Determine the [X, Y] coordinate at the center of the cell enclosing the given text.  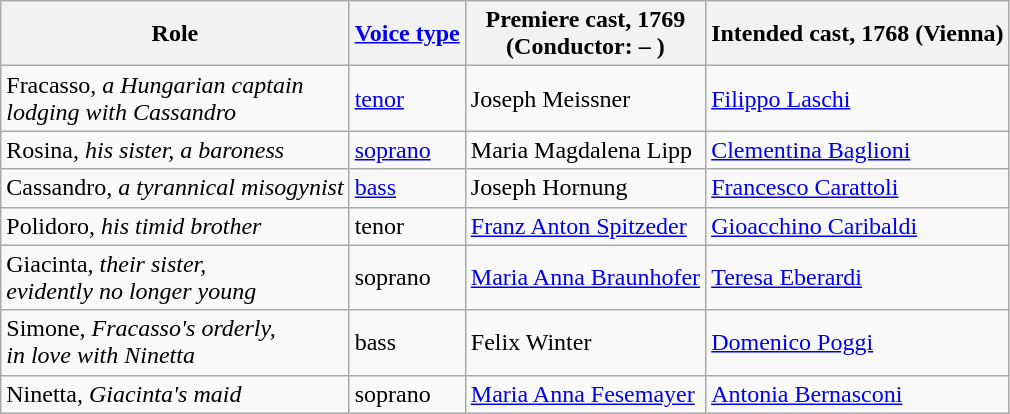
Rosina, his sister, a baroness [175, 150]
Joseph Hornung [585, 188]
Polidoro, his timid brother [175, 226]
Franz Anton Spitzeder [585, 226]
Simone, Fracasso's orderly, in love with Ninetta [175, 342]
Role [175, 34]
Maria Anna Braunhofer [585, 278]
Antonia Bernasconi [858, 394]
Clementina Baglioni [858, 150]
Felix Winter [585, 342]
Maria Magdalena Lipp [585, 150]
Premiere cast, 1769 (Conductor: – ) [585, 34]
Maria Anna Fesemayer [585, 394]
Francesco Carattoli [858, 188]
Filippo Laschi [858, 98]
Teresa Eberardi [858, 278]
Giacinta, their sister, evidently no longer young [175, 278]
Joseph Meissner [585, 98]
Ninetta, Giacinta's maid [175, 394]
Intended cast, 1768 (Vienna) [858, 34]
Domenico Poggi [858, 342]
Gioacchino Caribaldi [858, 226]
Fracasso, a Hungarian captain lodging with Cassandro [175, 98]
Voice type [407, 34]
Cassandro, a tyrannical misogynist [175, 188]
